Determine the (X, Y) coordinate at the center of the cell enclosing the given text.  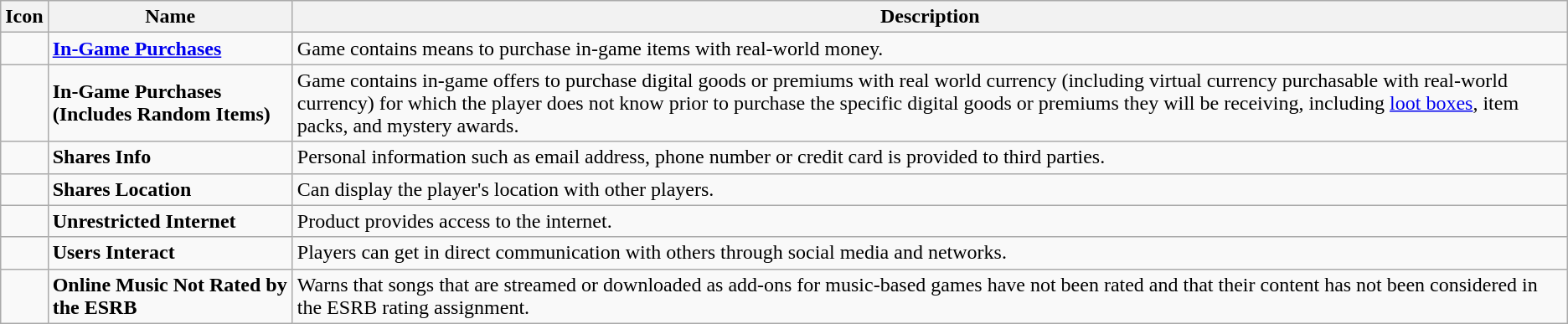
Game contains means to purchase in-game items with real-world money. (930, 49)
Product provides access to the internet. (930, 221)
Name (170, 17)
Unrestricted Internet (170, 221)
Players can get in direct communication with others through social media and networks. (930, 253)
In-Game Purchases (Includes Random Items) (170, 103)
Online Music Not Rated by the ESRB (170, 296)
Can display the player's location with other players. (930, 189)
Users Interact (170, 253)
Personal information such as email address, phone number or credit card is provided to third parties. (930, 157)
Description (930, 17)
Shares Location (170, 189)
In-Game Purchases (170, 49)
Shares Info (170, 157)
Icon (24, 17)
